Capture the cell that displays the provided text and extract its [X, Y] central coordinate. 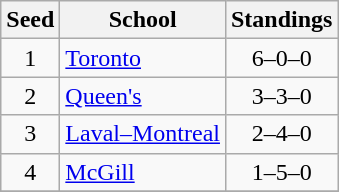
Seed [30, 20]
School [143, 20]
3 [30, 134]
2 [30, 96]
6–0–0 [281, 58]
Queen's [143, 96]
Laval–Montreal [143, 134]
Toronto [143, 58]
Standings [281, 20]
3–3–0 [281, 96]
1–5–0 [281, 172]
2–4–0 [281, 134]
4 [30, 172]
McGill [143, 172]
1 [30, 58]
